Determine the [X, Y] coordinate at the center of the cell enclosing the given text.  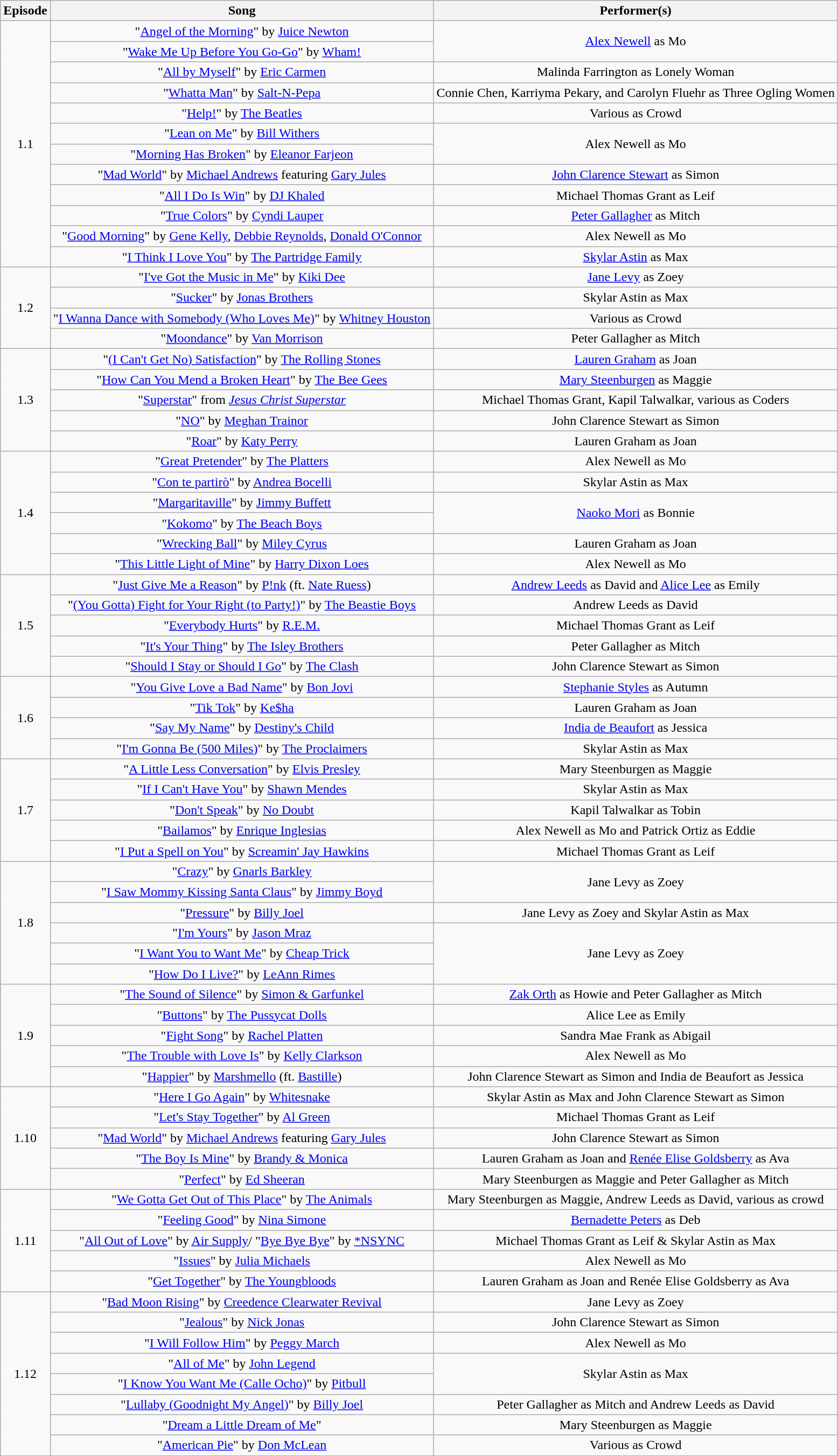
John Clarence Stewart as Simon and India de Beaufort as Jessica [636, 1076]
"I Put a Spell on You" by Screamin' Jay Hawkins [242, 851]
"The Boy Is Mine" by Brandy & Monica [242, 1158]
1.5 [25, 625]
1.6 [25, 718]
"It's Your Thing" by The Isley Brothers [242, 646]
"I Think I Love You" by The Partridge Family [242, 257]
1.9 [25, 1035]
Mary Steenburgen as Maggie, Andrew Leeds as David, various as crowd [636, 1199]
"Here I Go Again" by Whitesnake [242, 1097]
"American Pie" by Don McLean [242, 1445]
Zak Orth as Howie and Peter Gallagher as Mitch [636, 995]
Performer(s) [636, 11]
"Moondance" by Van Morrison [242, 339]
Sandra Mae Frank as Abigail [636, 1035]
"Angel of the Morning" by Juice Newton [242, 31]
"Sucker" by Jonas Brothers [242, 298]
Song [242, 11]
"Whatta Man" by Salt-N-Pepa [242, 93]
Michael Thomas Grant as Leif & Skylar Astin as Max [636, 1240]
"I'm Gonna Be (500 Miles)" by The Proclaimers [242, 748]
"If I Can't Have You" by Shawn Mendes [242, 789]
Episode [25, 11]
"Feeling Good" by Nina Simone [242, 1220]
Bernadette Peters as Deb [636, 1220]
Kapil Talwalkar as Tobin [636, 810]
1.1 [25, 144]
1.2 [25, 308]
"NO" by Meghan Trainor [242, 421]
1.7 [25, 810]
1.11 [25, 1240]
"A Little Less Conversation" by Elvis Presley [242, 769]
"I Wanna Dance with Somebody (Who Loves Me)" by Whitney Houston [242, 318]
"Issues" by Julia Michaels [242, 1261]
Alice Lee as Emily [636, 1015]
Malinda Farrington as Lonely Woman [636, 72]
1.8 [25, 922]
1.4 [25, 513]
"Perfect" by Ed Sheeran [242, 1179]
"Bad Moon Rising" by Creedence Clearwater Revival [242, 1302]
"Tik Tok" by Ke$ha [242, 708]
"Should I Stay or Should I Go" by The Clash [242, 667]
"Don't Speak" by No Doubt [242, 810]
"Bailamos" by Enrique Inglesias [242, 830]
"All Out of Love" by Air Supply/ "Bye Bye Bye" by *NSYNC [242, 1240]
"Say My Name" by Destiny's Child [242, 728]
"I'm Yours" by Jason Mraz [242, 933]
"Crazy" by Gnarls Barkley [242, 871]
"We Gotta Get Out of This Place" by The Animals [242, 1199]
"Lean on Me" by Bill Withers [242, 134]
"All I Do Is Win" by DJ Khaled [242, 195]
"You Give Love a Bad Name" by Bon Jovi [242, 687]
"Superstar" from Jesus Christ Superstar [242, 400]
"Get Together" by The Youngbloods [242, 1282]
"Pressure" by Billy Joel [242, 913]
"I Want You to Want Me" by Cheap Trick [242, 954]
"Everybody Hurts" by R.E.M. [242, 626]
Michael Thomas Grant, Kapil Talwalkar, various as Coders [636, 400]
"(I Can't Get No) Satisfaction" by The Rolling Stones [242, 359]
1.3 [25, 400]
"Con te partirò" by Andrea Bocelli [242, 482]
"Morning Has Broken" by Eleanor Farjeon [242, 154]
"(You Gotta) Fight for Your Right (to Party!)" by The Beastie Boys [242, 605]
"Let's Stay Together" by Al Green [242, 1117]
"I Know You Want Me (Calle Ocho)" by Pitbull [242, 1384]
"Jealous" by Nick Jonas [242, 1322]
"The Sound of Silence" by Simon & Garfunkel [242, 995]
"Fight Song" by Rachel Platten [242, 1035]
"The Trouble with Love Is" by Kelly Clarkson [242, 1056]
"Roar" by Katy Perry [242, 441]
India de Beaufort as Jessica [636, 728]
1.12 [25, 1374]
Andrew Leeds as David and Alice Lee as Emily [636, 584]
Connie Chen, Karriyma Pekary, and Carolyn Fluehr as Three Ogling Women [636, 93]
"I Saw Mommy Kissing Santa Claus" by Jimmy Boyd [242, 892]
"How Do I Live?" by LeAnn Rimes [242, 974]
Peter Gallagher as Mitch and Andrew Leeds as David [636, 1404]
Skylar Astin as Max and John Clarence Stewart as Simon [636, 1097]
Naoko Mori as Bonnie [636, 513]
"Wake Me Up Before You Go-Go" by Wham! [242, 52]
Andrew Leeds as David [636, 605]
1.10 [25, 1138]
"Good Morning" by Gene Kelly, Debbie Reynolds, Donald O'Connor [242, 236]
"Buttons" by The Pussycat Dolls [242, 1015]
"How Can You Mend a Broken Heart" by The Bee Gees [242, 380]
"Margaritaville" by Jimmy Buffett [242, 502]
"Just Give Me a Reason" by P!nk (ft. Nate Ruess) [242, 584]
"Dream a Little Dream of Me" [242, 1425]
"All by Myself" by Eric Carmen [242, 72]
Jane Levy as Zoey and Skylar Astin as Max [636, 913]
"Wrecking Ball" by Miley Cyrus [242, 543]
Alex Newell as Mo and Patrick Ortiz as Eddie [636, 830]
"Great Pretender" by The Platters [242, 461]
Mary Steenburgen as Maggie and Peter Gallagher as Mitch [636, 1179]
"I Will Follow Him" by Peggy March [242, 1343]
"Happier" by Marshmello (ft. Bastille) [242, 1076]
"I've Got the Music in Me" by Kiki Dee [242, 277]
Stephanie Styles as Autumn [636, 687]
"True Colors" by Cyndi Lauper [242, 215]
"All of Me" by John Legend [242, 1363]
"Lullaby (Goodnight My Angel)" by Billy Joel [242, 1404]
"Help!" by The Beatles [242, 113]
"Kokomo" by The Beach Boys [242, 523]
"This Little Light of Mine" by Harry Dixon Loes [242, 564]
